For the text-containing cell, return its midpoint in [x, y] coordinate format. 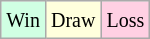
Loss [126, 20]
Win [24, 20]
Draw [72, 20]
